Provide the (x, y) coordinate of the cell's center where the given text is located.  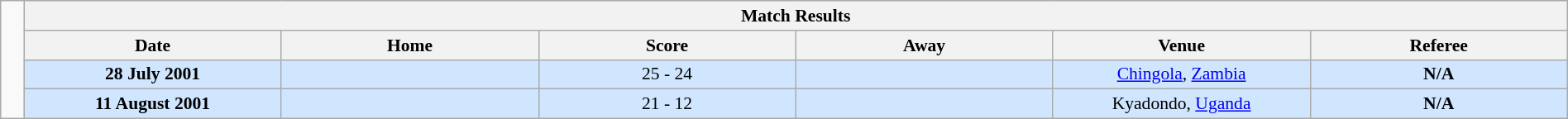
11 August 2001 (152, 104)
21 - 12 (667, 104)
28 July 2001 (152, 74)
Referee (1439, 45)
Venue (1181, 45)
Match Results (796, 16)
Date (152, 45)
Chingola, Zambia (1181, 74)
Away (925, 45)
Home (410, 45)
Score (667, 45)
25 - 24 (667, 74)
Kyadondo, Uganda (1181, 104)
